From the cell containing the given text, extract its center point as (x, y) coordinate. 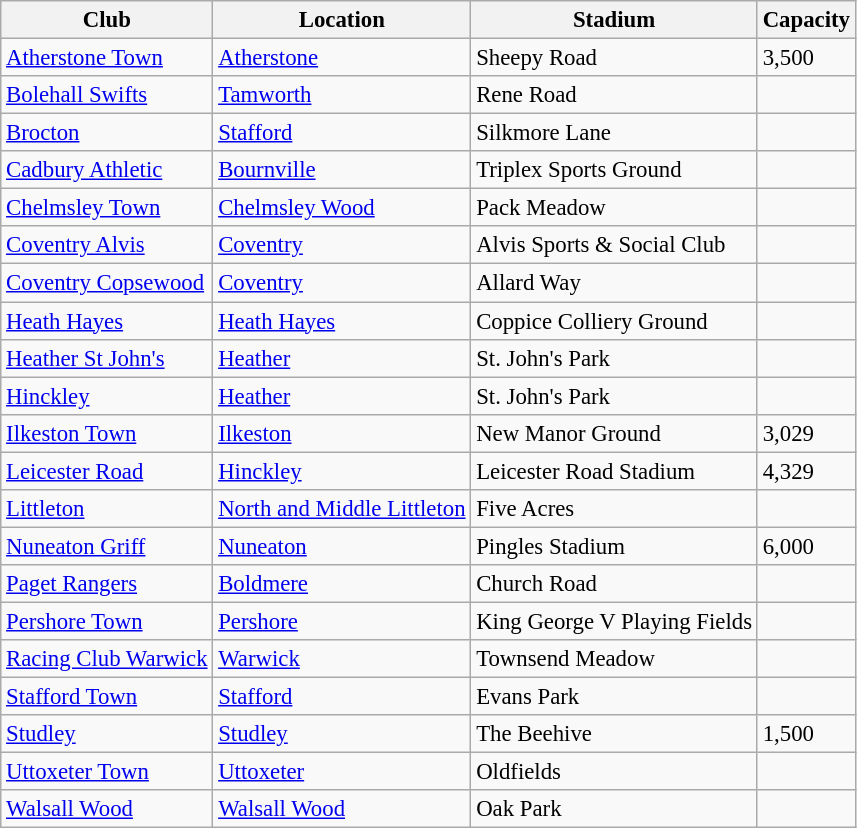
6,000 (806, 546)
Chelmsley Wood (342, 208)
4,329 (806, 471)
New Manor Ground (614, 433)
The Beehive (614, 734)
Club (107, 20)
Silkmore Lane (614, 133)
Oldfields (614, 772)
Coventry Copsewood (107, 283)
Heather St John's (107, 358)
Location (342, 20)
Ilkeston Town (107, 433)
Nuneaton Griff (107, 546)
Stadium (614, 20)
3,029 (806, 433)
Uttoxeter Town (107, 772)
Pershore (342, 621)
Warwick (342, 659)
Brocton (107, 133)
Bolehall Swifts (107, 95)
Leicester Road (107, 471)
3,500 (806, 58)
Tamworth (342, 95)
Pershore Town (107, 621)
Stafford Town (107, 697)
Alvis Sports & Social Club (614, 245)
Coppice Colliery Ground (614, 321)
Coventry Alvis (107, 245)
Church Road (614, 584)
Atherstone Town (107, 58)
Chelmsley Town (107, 208)
Nuneaton (342, 546)
Littleton (107, 509)
Atherstone (342, 58)
North and Middle Littleton (342, 509)
Ilkeston (342, 433)
Paget Rangers (107, 584)
Racing Club Warwick (107, 659)
Cadbury Athletic (107, 170)
Capacity (806, 20)
King George V Playing Fields (614, 621)
Bournville (342, 170)
1,500 (806, 734)
Evans Park (614, 697)
Rene Road (614, 95)
Boldmere (342, 584)
Allard Way (614, 283)
Uttoxeter (342, 772)
Triplex Sports Ground (614, 170)
Five Acres (614, 509)
Leicester Road Stadium (614, 471)
Pingles Stadium (614, 546)
Pack Meadow (614, 208)
Oak Park (614, 809)
Townsend Meadow (614, 659)
Sheepy Road (614, 58)
